Pinpoint the cell where the given text exists, returning its (x, y) midpoint coordinate. 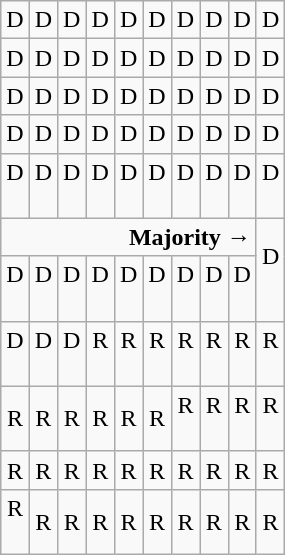
Majority → (129, 237)
